Identify which cell holds the provided text, then report its (X, Y) central coordinate. 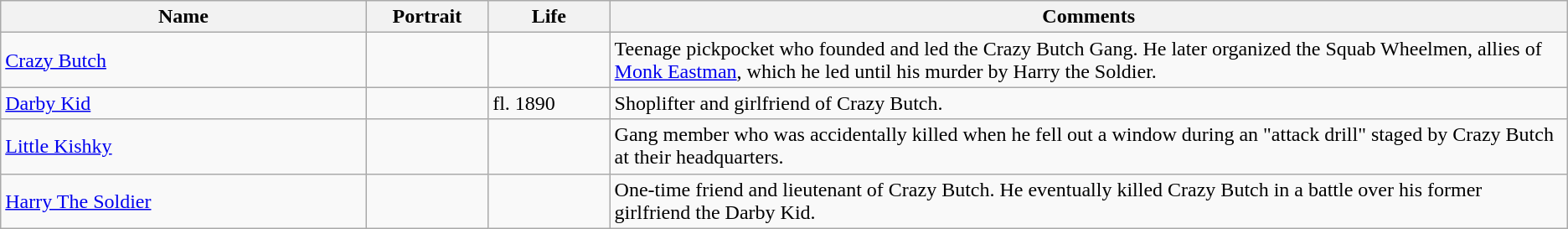
Harry The Soldier (183, 201)
Gang member who was accidentally killed when he fell out a window during an "attack drill" staged by Crazy Butch at their headquarters. (1089, 146)
Darby Kid (183, 103)
Name (183, 17)
One-time friend and lieutenant of Crazy Butch. He eventually killed Crazy Butch in a battle over his former girlfriend the Darby Kid. (1089, 201)
Shoplifter and girlfriend of Crazy Butch. (1089, 103)
Comments (1089, 17)
Crazy Butch (183, 60)
Life (549, 17)
Portrait (427, 17)
Little Kishky (183, 146)
fl. 1890 (549, 103)
